Provide the [X, Y] coordinate of the cell's center where the given text is located.  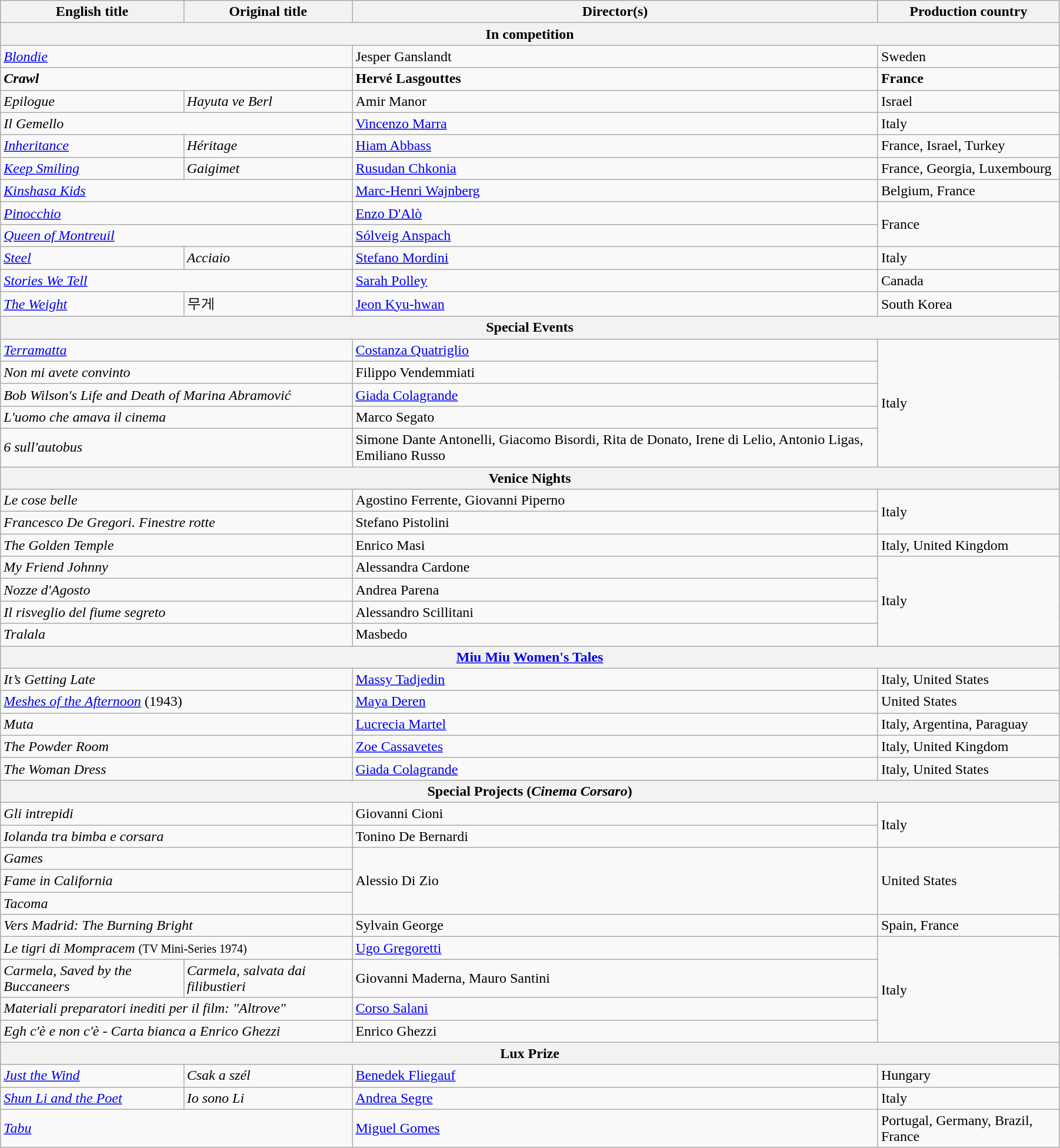
Games [176, 859]
Gaigimet [268, 168]
Enzo D'Alò [615, 213]
Agostino Ferrente, Giovanni Piperno [615, 500]
Gli intrepidi [176, 813]
Andrea Segre [615, 1098]
Lucrecia Martel [615, 724]
Jeon Kyu-hwan [615, 305]
Sweden [968, 56]
Acciaio [268, 258]
Sarah Polley [615, 281]
Steel [92, 258]
Maya Deren [615, 702]
Massy Tadjedin [615, 679]
Portugal, Germany, Brazil, France [968, 1128]
Muta [176, 724]
6 sull'autobus [176, 447]
Hungary [968, 1076]
South Korea [968, 305]
Simone Dante Antonelli, Giacomo Bisordi, Rita de Donato, Irene di Lelio, Antonio Ligas, Emiliano Russo [615, 447]
Hervé Lasgouttes [615, 79]
Corso Salani [615, 1009]
Belgium, France [968, 191]
Le cose belle [176, 500]
Le tigri di Mompracem (TV Mini-Series 1974) [176, 948]
Special Events [530, 328]
The Powder Room [176, 746]
Francesco De Gregori. Finestre rotte [176, 523]
Alessandro Scillitani [615, 612]
Tonino De Bernardi [615, 836]
Giovanni Maderna, Mauro Santini [615, 979]
Tralala [176, 635]
Tabu [176, 1128]
Amir Manor [615, 101]
Zoe Cassavetes [615, 746]
The Woman Dress [176, 769]
Stories We Tell [176, 281]
Carmela, Saved by the Buccaneers [92, 979]
Special Projects (Cinema Corsaro) [530, 791]
Bob Wilson's Life and Death of Marina Abramović [176, 395]
The Weight [92, 305]
Sólveig Anspach [615, 235]
Andrea Parena [615, 590]
Stefano Mordini [615, 258]
Vers Madrid: The Burning Bright [176, 926]
Israel [968, 101]
Enrico Ghezzi [615, 1031]
Terramatta [176, 350]
Epilogue [92, 101]
Sylvain George [615, 926]
Inheritance [92, 146]
Carmela, salvata dai filibustieri [268, 979]
In competition [530, 34]
Io sono Li [268, 1098]
Fame in California [176, 881]
Just the Wind [92, 1076]
Marc-Henri Wajnberg [615, 191]
Costanza Quatriglio [615, 350]
L'uomo che amava il cinema [176, 417]
Alessandra Cardone [615, 568]
Jesper Ganslandt [615, 56]
Crawl [176, 79]
Csak a szél [268, 1076]
Benedek Fliegauf [615, 1076]
Nozze d'Agosto [176, 590]
Il risveglio del fiume segreto [176, 612]
Héritage [268, 146]
Queen of Montreuil [176, 235]
Hayuta ve Berl [268, 101]
Hiam Abbass [615, 146]
Egh c'è e non c'è - Carta bianca a Enrico Ghezzi [176, 1031]
France, Georgia, Luxembourg [968, 168]
Shun Li and the Poet [92, 1098]
Alessio Di Zio [615, 881]
Non mi avete convinto [176, 372]
무게 [268, 305]
Director(s) [615, 12]
Production country [968, 12]
Rusudan Chkonia [615, 168]
The Golden Temple [176, 545]
Spain, France [968, 926]
Italy, Argentina, Paraguay [968, 724]
Keep Smiling [92, 168]
Masbedo [615, 635]
France, Israel, Turkey [968, 146]
Enrico Masi [615, 545]
Blondie [176, 56]
Kinshasa Kids [176, 191]
Materiali preparatori inediti per il film: "Altrove" [176, 1009]
Marco Segato [615, 417]
Miguel Gomes [615, 1128]
Meshes of the Afternoon (1943) [176, 702]
Il Gemello [176, 124]
Original title [268, 12]
Filippo Vendemmiati [615, 372]
Iolanda tra bimba e corsara [176, 836]
Ugo Gregoretti [615, 948]
Lux Prize [530, 1053]
Miu Miu Women's Tales [530, 657]
Tacoma [176, 903]
My Friend Johnny [176, 568]
Canada [968, 281]
Stefano Pistolini [615, 523]
It’s Getting Late [176, 679]
Vincenzo Marra [615, 124]
Giovanni Cioni [615, 813]
English title [92, 12]
Pinocchio [176, 213]
Venice Nights [530, 478]
